From the cell containing the given text, extract its center point as [x, y] coordinate. 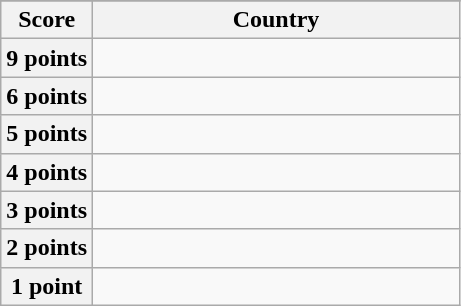
6 points [47, 96]
Score [47, 20]
3 points [47, 210]
9 points [47, 58]
4 points [47, 172]
1 point [47, 286]
Country [276, 20]
5 points [47, 134]
2 points [47, 248]
